Pinpoint the cell where the given text exists, returning its (X, Y) midpoint coordinate. 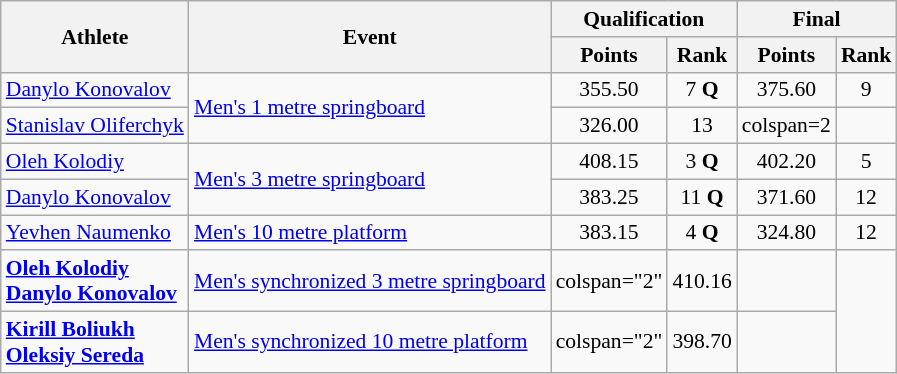
383.15 (610, 233)
324.80 (786, 233)
Men's synchronized 10 metre platform (370, 342)
3 Q (702, 162)
398.70 (702, 342)
383.25 (610, 197)
Men's synchronized 3 metre springboard (370, 282)
Qualification (644, 19)
Kirill BoliukhOleksiy Sereda (95, 342)
Oleh KolodiyDanylo Konovalov (95, 282)
Men's 1 metre springboard (370, 108)
355.50 (610, 90)
402.20 (786, 162)
Stanislav Oliferchyk (95, 126)
4 Q (702, 233)
Men's 3 metre springboard (370, 180)
410.16 (702, 282)
Athlete (95, 36)
13 (702, 126)
Oleh Kolodiy (95, 162)
Final (817, 19)
colspan=2 (786, 126)
375.60 (786, 90)
Event (370, 36)
371.60 (786, 197)
326.00 (610, 126)
11 Q (702, 197)
7 Q (702, 90)
5 (866, 162)
Yevhen Naumenko (95, 233)
408.15 (610, 162)
9 (866, 90)
Men's 10 metre platform (370, 233)
